Pinpoint the cell where the given text exists, returning its [x, y] midpoint coordinate. 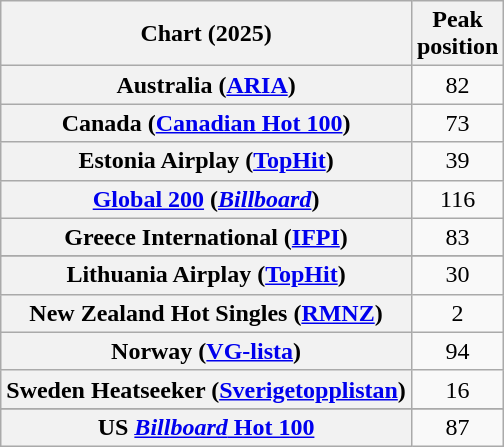
Norway (VG-lista) [206, 351]
Canada (Canadian Hot 100) [206, 123]
82 [457, 85]
US Billboard Hot 100 [206, 427]
83 [457, 237]
Sweden Heatseeker (Sverigetopplistan) [206, 389]
16 [457, 389]
Greece International (IFPI) [206, 237]
87 [457, 427]
73 [457, 123]
Peakposition [457, 34]
Estonia Airplay (TopHit) [206, 161]
39 [457, 161]
94 [457, 351]
New Zealand Hot Singles (RMNZ) [206, 313]
Chart (2025) [206, 34]
Global 200 (Billboard) [206, 199]
2 [457, 313]
Lithuania Airplay (TopHit) [206, 275]
116 [457, 199]
30 [457, 275]
Australia (ARIA) [206, 85]
